Search for the cell housing the specified text and yield its (X, Y) center coordinate. 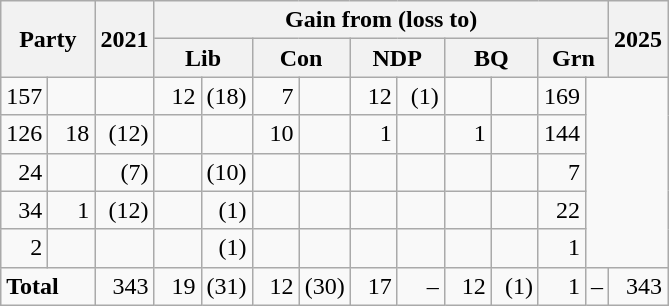
BQ (491, 58)
Party (48, 39)
2 (24, 248)
24 (24, 172)
Gain from (loss to) (382, 20)
144 (562, 134)
2021 (124, 39)
Con (301, 58)
NDP (397, 58)
22 (562, 210)
(31) (226, 286)
(10) (226, 172)
2025 (638, 39)
(30) (324, 286)
18 (72, 134)
(7) (124, 172)
Total (48, 286)
Lib (203, 58)
157 (24, 96)
19 (178, 286)
Grn (573, 58)
169 (562, 96)
17 (374, 286)
(18) (226, 96)
34 (24, 210)
10 (276, 134)
126 (24, 134)
